Identify which cell holds the provided text, then report its [X, Y] central coordinate. 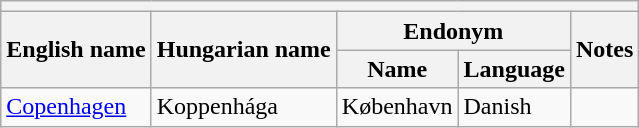
Name [397, 69]
Language [514, 69]
English name [76, 50]
København [397, 107]
Hungarian name [244, 50]
Endonym [453, 31]
Danish [514, 107]
Koppenhága [244, 107]
Copenhagen [76, 107]
Notes [604, 50]
